Capture the cell that displays the provided text and extract its [x, y] central coordinate. 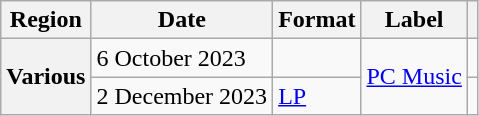
Various [46, 77]
Label [414, 20]
Region [46, 20]
Format [317, 20]
2 December 2023 [182, 96]
6 October 2023 [182, 58]
Date [182, 20]
PC Music [414, 77]
LP [317, 96]
